Return the [X, Y] coordinate for the center point of the cell that contains the specified text.  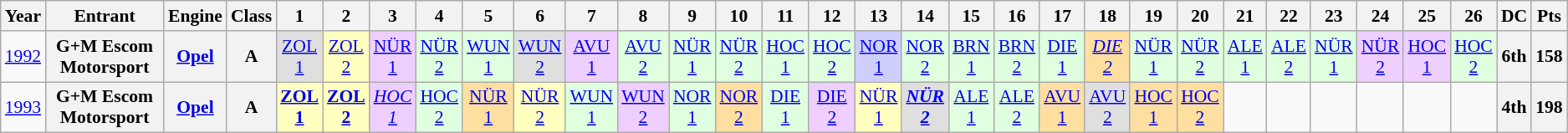
4th [1514, 107]
23 [1334, 16]
18 [1107, 16]
22 [1289, 16]
Class [251, 16]
8 [643, 16]
Year [23, 16]
198 [1549, 107]
20 [1200, 16]
24 [1381, 16]
7 [591, 16]
BRN1 [972, 57]
9 [692, 16]
19 [1153, 16]
5 [488, 16]
BRN2 [1017, 57]
11 [785, 16]
25 [1427, 16]
26 [1474, 16]
12 [832, 16]
158 [1549, 57]
14 [925, 16]
1992 [23, 57]
2 [346, 16]
10 [739, 16]
6th [1514, 57]
Engine [196, 16]
3 [393, 16]
4 [439, 16]
16 [1017, 16]
1 [299, 16]
DC [1514, 16]
15 [972, 16]
17 [1062, 16]
21 [1245, 16]
Pts [1549, 16]
13 [879, 16]
1993 [23, 107]
6 [540, 16]
Entrant [105, 16]
